Extract the (X, Y) coordinate from the center of the cell holding the provided text.  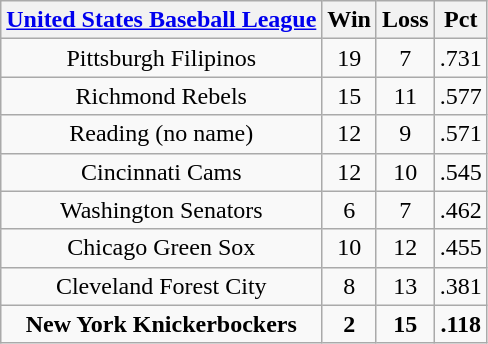
.577 (460, 96)
2 (350, 324)
9 (405, 134)
.571 (460, 134)
Cleveland Forest City (162, 286)
.462 (460, 210)
Washington Senators (162, 210)
.545 (460, 172)
Pct (460, 20)
Win (350, 20)
United States Baseball League (162, 20)
.455 (460, 248)
.731 (460, 58)
11 (405, 96)
Cincinnati Cams (162, 172)
Richmond Rebels (162, 96)
Chicago Green Sox (162, 248)
8 (350, 286)
13 (405, 286)
Loss (405, 20)
19 (350, 58)
6 (350, 210)
Reading (no name) (162, 134)
.118 (460, 324)
.381 (460, 286)
Pittsburgh Filipinos (162, 58)
New York Knickerbockers (162, 324)
